Pinpoint the cell where the given text exists, returning its [x, y] midpoint coordinate. 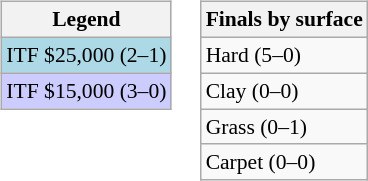
ITF $15,000 (3–0) [86, 91]
Hard (5–0) [284, 55]
Clay (0–0) [284, 91]
Legend [86, 20]
Carpet (0–0) [284, 162]
Grass (0–1) [284, 127]
ITF $25,000 (2–1) [86, 55]
Finals by surface [284, 20]
